Search for the cell housing the specified text and yield its (X, Y) center coordinate. 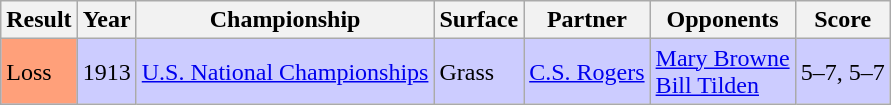
U.S. National Championships (285, 72)
C.S. Rogers (587, 72)
Partner (587, 20)
Championship (285, 20)
Mary Browne Bill Tilden (722, 72)
Result (39, 20)
Score (842, 20)
Loss (39, 72)
Opponents (722, 20)
Grass (479, 72)
5–7, 5–7 (842, 72)
1913 (106, 72)
Surface (479, 20)
Year (106, 20)
